Determine the (x, y) coordinate at the center of the cell enclosing the given text.  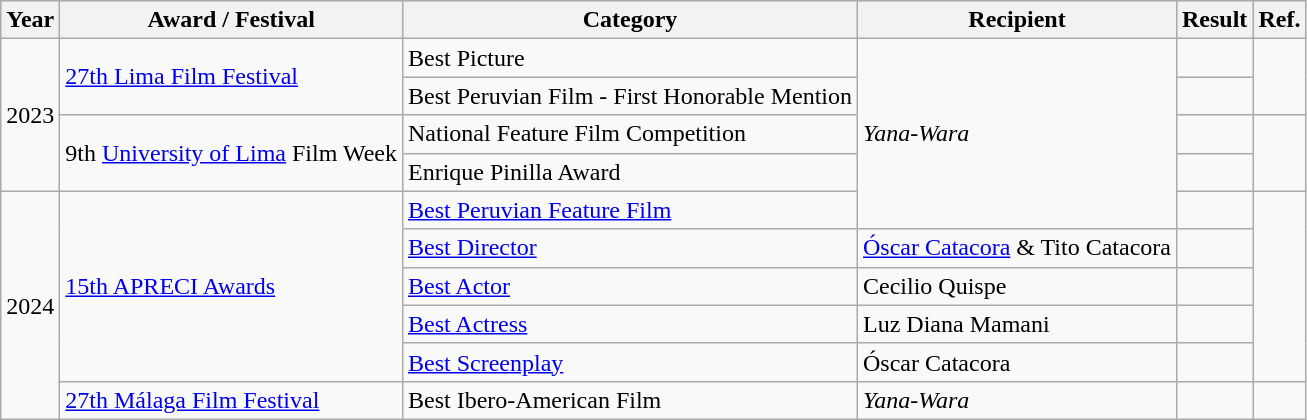
Enrique Pinilla Award (630, 172)
Best Director (630, 248)
National Feature Film Competition (630, 134)
Óscar Catacora (1018, 362)
Year (30, 20)
Óscar Catacora & Tito Catacora (1018, 248)
2023 (30, 115)
Cecilio Quispe (1018, 286)
15th APRECI Awards (232, 286)
2024 (30, 305)
Best Picture (630, 58)
9th University of Lima Film Week (232, 153)
Best Ibero-American Film (630, 400)
Best Screenplay (630, 362)
Best Peruvian Film - First Honorable Mention (630, 96)
Best Actress (630, 324)
Award / Festival (232, 20)
Category (630, 20)
Best Actor (630, 286)
Result (1214, 20)
Luz Diana Mamani (1018, 324)
Ref. (1280, 20)
27th Málaga Film Festival (232, 400)
Recipient (1018, 20)
27th Lima Film Festival (232, 77)
Best Peruvian Feature Film (630, 210)
